Extract the (X, Y) coordinate from the center of the cell holding the provided text.  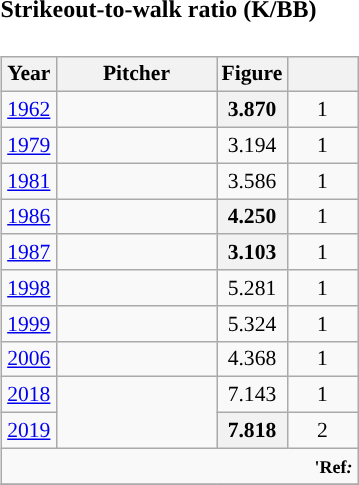
Year (28, 74)
2019 (28, 430)
4.368 (252, 359)
Pitcher (136, 74)
7.143 (252, 395)
1999 (28, 323)
4.250 (252, 217)
2006 (28, 359)
1981 (28, 181)
7.818 (252, 430)
3.103 (252, 252)
5.281 (252, 288)
3.870 (252, 110)
'Ref: (179, 466)
1986 (28, 217)
3.194 (252, 145)
2 (322, 430)
1987 (28, 252)
3.586 (252, 181)
1998 (28, 288)
Figure (252, 74)
5.324 (252, 323)
2018 (28, 395)
1962 (28, 110)
1979 (28, 145)
